Determine the (X, Y) coordinate at the center of the cell enclosing the given text.  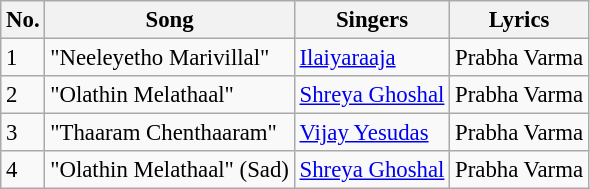
Vijay Yesudas (372, 133)
3 (23, 133)
4 (23, 170)
Song (170, 20)
"Thaaram Chenthaaram" (170, 133)
"Neeleyetho Marivillal" (170, 58)
Lyrics (520, 20)
Singers (372, 20)
2 (23, 95)
"Olathin Melathaal" (170, 95)
"Olathin Melathaal" (Sad) (170, 170)
1 (23, 58)
No. (23, 20)
Ilaiyaraaja (372, 58)
